Output the [X, Y] coordinate of the center of the cell containing the given text.  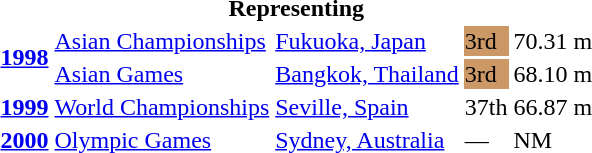
Asian Championships [162, 41]
Seville, Spain [368, 107]
Fukuoka, Japan [368, 41]
37th [486, 107]
World Championships [162, 107]
Bangkok, Thailand [368, 74]
Asian Games [162, 74]
